For the text-containing cell, return its midpoint in [X, Y] coordinate format. 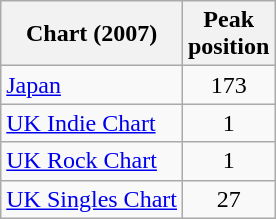
UK Indie Chart [92, 123]
Japan [92, 85]
27 [228, 199]
Peakposition [228, 34]
UK Rock Chart [92, 161]
UK Singles Chart [92, 199]
Chart (2007) [92, 34]
173 [228, 85]
